Output the (x, y) coordinate of the center of the cell containing the given text.  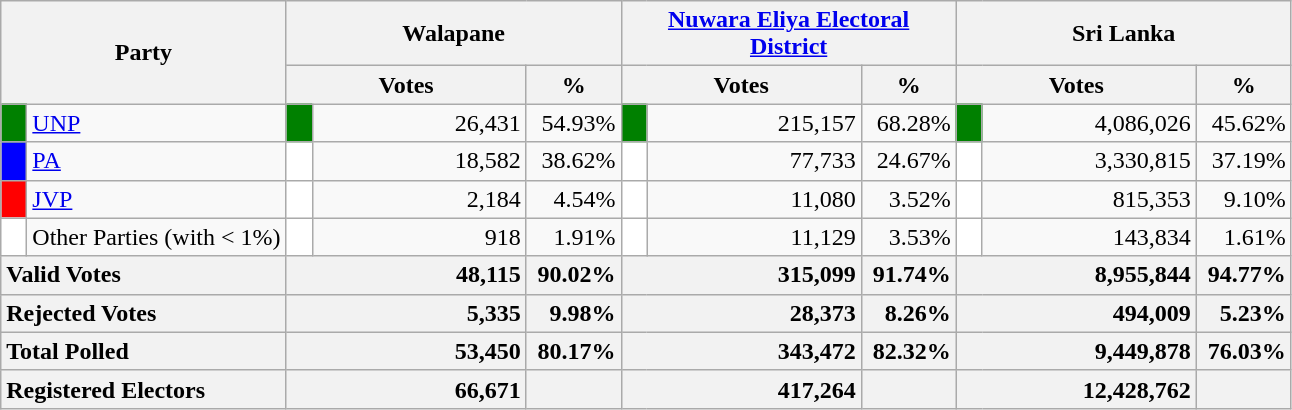
37.19% (1244, 161)
5,335 (406, 313)
76.03% (1244, 351)
38.62% (574, 161)
1.61% (1244, 237)
2,184 (419, 199)
Total Polled (144, 351)
9.98% (574, 313)
18,582 (419, 161)
Valid Votes (144, 275)
417,264 (741, 389)
Party (144, 52)
Other Parties (with < 1%) (156, 237)
12,428,762 (1076, 389)
918 (419, 237)
JVP (156, 199)
PA (156, 161)
315,099 (741, 275)
54.93% (574, 123)
5.23% (1244, 313)
94.77% (1244, 275)
66,671 (406, 389)
45.62% (1244, 123)
11,080 (754, 199)
8.26% (908, 313)
26,431 (419, 123)
Sri Lanka (1124, 34)
1.91% (574, 237)
Nuwara Eliya Electoral District (788, 34)
8,955,844 (1076, 275)
4.54% (574, 199)
UNP (156, 123)
343,472 (741, 351)
80.17% (574, 351)
4,086,026 (1089, 123)
Rejected Votes (144, 313)
91.74% (908, 275)
3.53% (908, 237)
68.28% (908, 123)
82.32% (908, 351)
28,373 (741, 313)
494,009 (1076, 313)
48,115 (406, 275)
3,330,815 (1089, 161)
77,733 (754, 161)
53,450 (406, 351)
90.02% (574, 275)
3.52% (908, 199)
11,129 (754, 237)
24.67% (908, 161)
Registered Electors (144, 389)
215,157 (754, 123)
9.10% (1244, 199)
143,834 (1089, 237)
815,353 (1089, 199)
Walapane (454, 34)
9,449,878 (1076, 351)
